For the text-containing cell, return its midpoint in [X, Y] coordinate format. 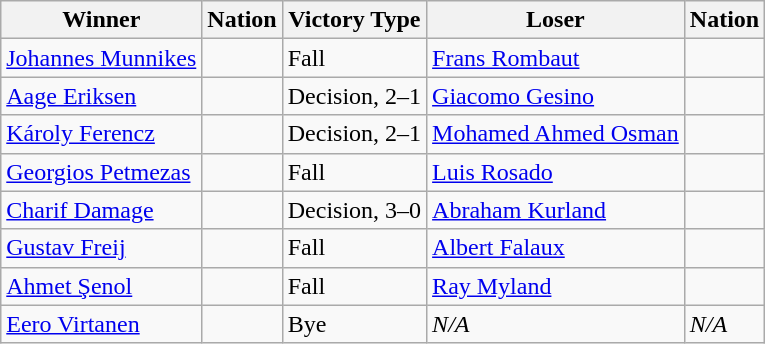
Bye [354, 324]
Gustav Freij [102, 248]
Loser [556, 20]
Giacomo Gesino [556, 96]
Eero Virtanen [102, 324]
Winner [102, 20]
Ahmet Şenol [102, 286]
Frans Rombaut [556, 58]
Johannes Munnikes [102, 58]
Charif Damage [102, 210]
Decision, 3–0 [354, 210]
Victory Type [354, 20]
Albert Falaux [556, 248]
Abraham Kurland [556, 210]
Aage Eriksen [102, 96]
Károly Ferencz [102, 134]
Mohamed Ahmed Osman [556, 134]
Luis Rosado [556, 172]
Georgios Petmezas [102, 172]
Ray Myland [556, 286]
